Locate the cell with the specified text and output its (x, y) center coordinate. 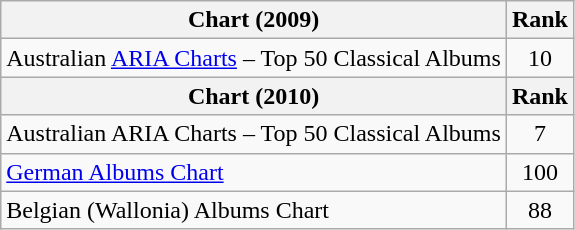
German Albums Chart (254, 172)
Belgian (Wallonia) Albums Chart (254, 210)
100 (540, 172)
10 (540, 58)
Chart (2009) (254, 20)
88 (540, 210)
Chart (2010) (254, 96)
7 (540, 134)
